Find where the given text appears and provide that cell's center as [X, Y] coordinate. 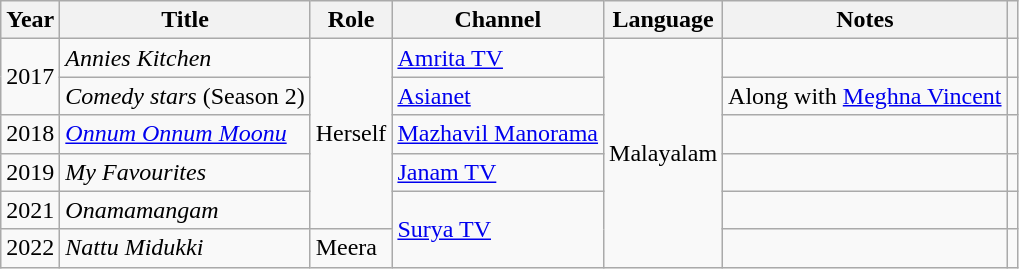
Herself [351, 134]
My Favourites [185, 172]
2022 [30, 248]
Title [185, 20]
Meera [351, 248]
Channel [498, 20]
Onnum Onnum Moonu [185, 134]
Amrita TV [498, 58]
Asianet [498, 96]
Onamamangam [185, 210]
2019 [30, 172]
Surya TV [498, 229]
Comedy stars (Season 2) [185, 96]
Mazhavil Manorama [498, 134]
2021 [30, 210]
Along with Meghna Vincent [865, 96]
Malayalam [664, 153]
Nattu Midukki [185, 248]
2018 [30, 134]
Notes [865, 20]
Annies Kitchen [185, 58]
Language [664, 20]
Role [351, 20]
Janam TV [498, 172]
Year [30, 20]
2017 [30, 77]
